Capture the cell that displays the provided text and extract its [X, Y] central coordinate. 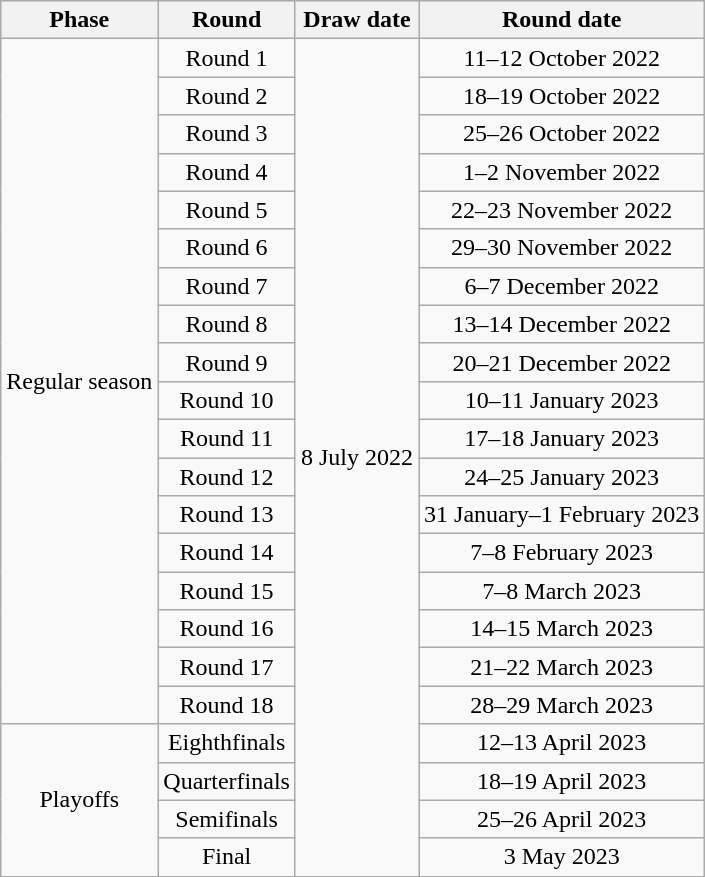
Regular season [80, 382]
Phase [80, 20]
Round 17 [227, 667]
10–11 January 2023 [562, 400]
Draw date [356, 20]
Round 6 [227, 248]
7–8 February 2023 [562, 553]
Final [227, 857]
Semifinals [227, 819]
Round 9 [227, 362]
29–30 November 2022 [562, 248]
13–14 December 2022 [562, 324]
Round 15 [227, 591]
Round 2 [227, 96]
Round 7 [227, 286]
Round 16 [227, 629]
Round 14 [227, 553]
24–25 January 2023 [562, 477]
31 January–1 February 2023 [562, 515]
3 May 2023 [562, 857]
Quarterfinals [227, 781]
Round 8 [227, 324]
21–22 March 2023 [562, 667]
17–18 January 2023 [562, 438]
1–2 November 2022 [562, 172]
18–19 October 2022 [562, 96]
18–19 April 2023 [562, 781]
Round date [562, 20]
Round 10 [227, 400]
Round 13 [227, 515]
Round 12 [227, 477]
11–12 October 2022 [562, 58]
25–26 April 2023 [562, 819]
14–15 March 2023 [562, 629]
22–23 November 2022 [562, 210]
Round 5 [227, 210]
28–29 March 2023 [562, 705]
12–13 April 2023 [562, 743]
8 July 2022 [356, 458]
Round [227, 20]
Round 4 [227, 172]
Playoffs [80, 800]
6–7 December 2022 [562, 286]
Eighthfinals [227, 743]
7–8 March 2023 [562, 591]
25–26 October 2022 [562, 134]
Round 1 [227, 58]
Round 3 [227, 134]
20–21 December 2022 [562, 362]
Round 11 [227, 438]
Round 18 [227, 705]
